Output the (X, Y) coordinate of the center of the cell containing the given text.  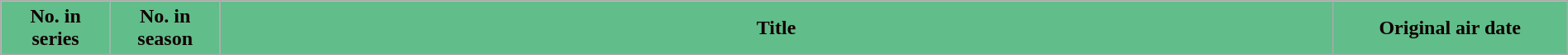
No. inseason (165, 28)
Original air date (1450, 28)
No. inseries (56, 28)
Title (776, 28)
